Search for the cell housing the specified text and yield its [X, Y] center coordinate. 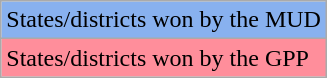
States/districts won by the MUD [164, 20]
States/districts won by the GPP [164, 58]
